Identify which cell holds the provided text, then report its (X, Y) central coordinate. 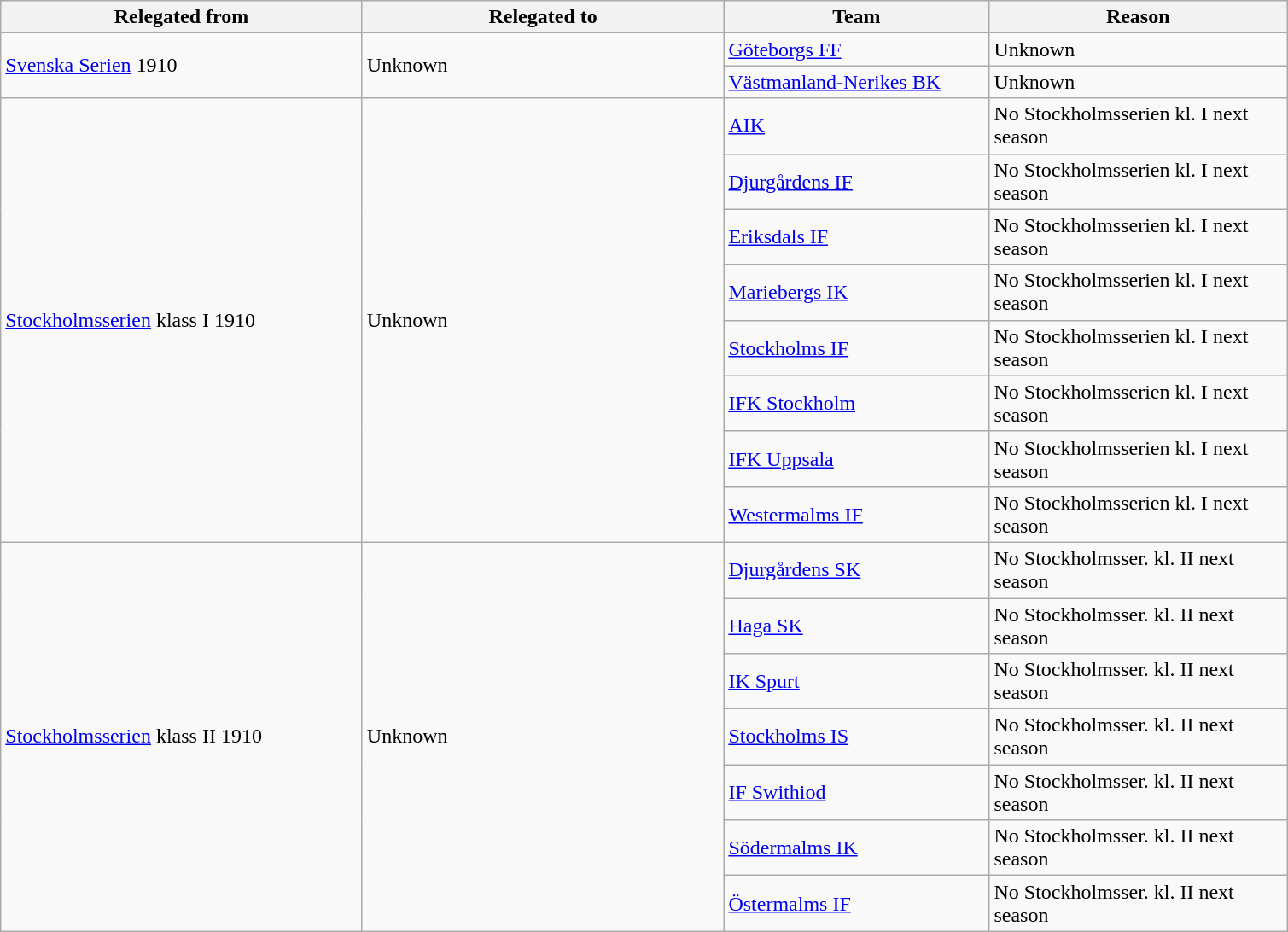
Göteborgs FF (857, 50)
IFK Stockholm (857, 403)
IF Swithiod (857, 792)
Eriksdals IF (857, 237)
Västmanland-Nerikes BK (857, 82)
Haga SK (857, 625)
Djurgårdens IF (857, 181)
Reason (1139, 17)
Mariebergs IK (857, 292)
Östermalms IF (857, 903)
Stockholms IS (857, 737)
Relegated to (543, 17)
IFK Uppsala (857, 459)
Stockholms IF (857, 348)
Team (857, 17)
Westermalms IF (857, 514)
Djurgårdens SK (857, 570)
Södermalms IK (857, 848)
Stockholmsserien klass II 1910 (182, 736)
Stockholmsserien klass I 1910 (182, 320)
Relegated from (182, 17)
AIK (857, 126)
IK Spurt (857, 681)
Svenska Serien 1910 (182, 66)
